Output the [X, Y] coordinate of the center of the cell containing the given text.  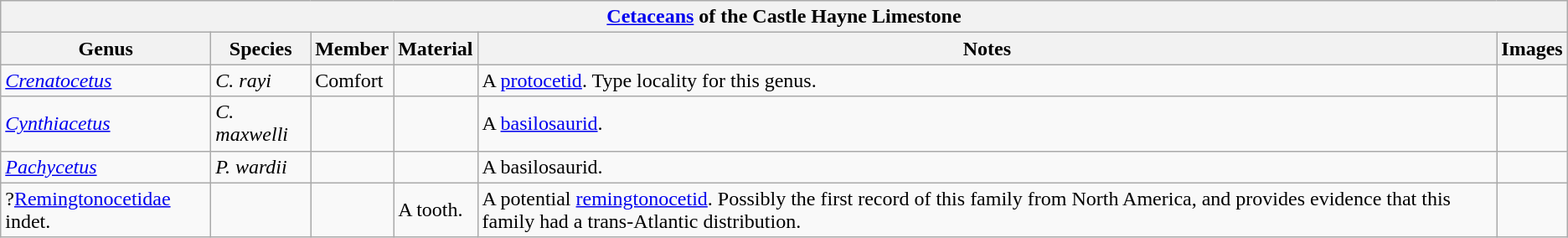
Genus [106, 49]
Cetaceans of the Castle Hayne Limestone [784, 17]
Pachycetus [106, 167]
Material [436, 49]
Images [1532, 49]
Member [352, 49]
?Remingtonocetidae indet. [106, 210]
Crenatocetus [106, 80]
P. wardii [261, 167]
A tooth. [436, 210]
C. rayi [261, 80]
C. maxwelli [261, 124]
Comfort [352, 80]
Species [261, 49]
Cynthiacetus [106, 124]
Notes [987, 49]
A protocetid. Type locality for this genus. [987, 80]
